Pinpoint the cell where the given text exists, returning its [x, y] midpoint coordinate. 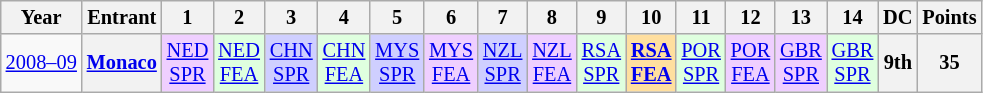
3 [292, 17]
RSAFEA [651, 63]
4 [344, 17]
13 [801, 17]
Entrant [122, 17]
CHNFEA [344, 63]
NEDSPR [188, 63]
8 [552, 17]
2008–09 [42, 63]
7 [502, 17]
9th [898, 63]
Points [949, 17]
Year [42, 17]
35 [949, 63]
6 [451, 17]
NZLFEA [552, 63]
5 [397, 17]
9 [602, 17]
CHNSPR [292, 63]
1 [188, 17]
11 [700, 17]
RSASPR [602, 63]
NEDFEA [239, 63]
NZLSPR [502, 63]
PORFEA [750, 63]
MYSSPR [397, 63]
12 [750, 17]
10 [651, 17]
Monaco [122, 63]
14 [853, 17]
2 [239, 17]
MYSFEA [451, 63]
PORSPR [700, 63]
DC [898, 17]
